Return [x, y] of the center of cell containing provided text 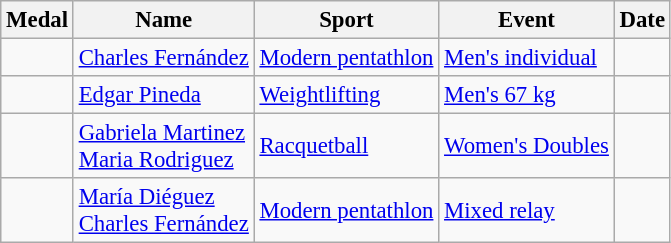
Mixed relay [527, 210]
Charles Fernández [164, 58]
Event [527, 20]
Men's individual [527, 58]
Medal [38, 20]
Edgar Pineda [164, 95]
Date [642, 20]
Sport [346, 20]
Name [164, 20]
Gabriela MartinezMaria Rodriguez [164, 146]
Racquetball [346, 146]
Weightlifting [346, 95]
María DiéguezCharles Fernández [164, 210]
Men's 67 kg [527, 95]
Women's Doubles [527, 146]
